Locate the cell with the specified text and output its [X, Y] center coordinate. 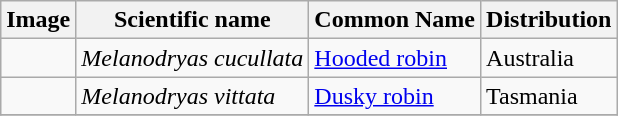
Tasmania [549, 96]
Dusky robin [395, 96]
Common Name [395, 20]
Australia [549, 58]
Image [38, 20]
Melanodryas cucullata [192, 58]
Melanodryas vittata [192, 96]
Distribution [549, 20]
Hooded robin [395, 58]
Scientific name [192, 20]
